For the text-containing cell, return its midpoint in [x, y] coordinate format. 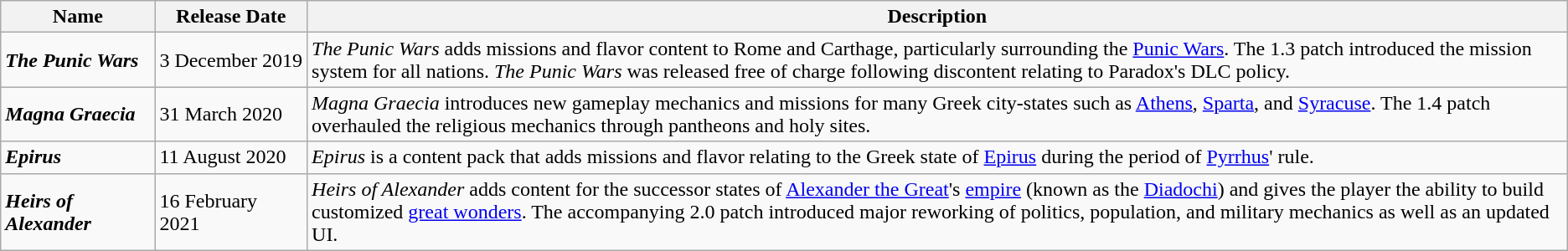
Heirs of Alexander [78, 212]
Epirus [78, 157]
Description [938, 17]
31 March 2020 [231, 114]
Epirus is a content pack that adds missions and flavor relating to the Greek state of Epirus during the period of Pyrrhus' rule. [938, 157]
3 December 2019 [231, 60]
Magna Graecia [78, 114]
Name [78, 17]
The Punic Wars [78, 60]
11 August 2020 [231, 157]
Release Date [231, 17]
16 February 2021 [231, 212]
